Locate the cell with the specified text and output its [x, y] center coordinate. 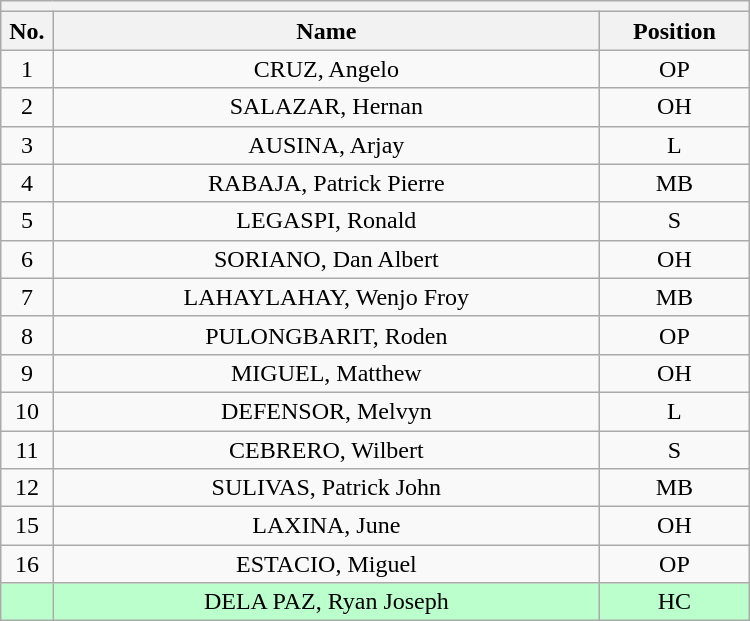
8 [27, 335]
1 [27, 69]
No. [27, 31]
11 [27, 449]
HC [675, 602]
Name [326, 31]
MIGUEL, Matthew [326, 373]
12 [27, 488]
4 [27, 183]
5 [27, 221]
10 [27, 411]
SALAZAR, Hernan [326, 107]
LEGASPI, Ronald [326, 221]
9 [27, 373]
7 [27, 297]
2 [27, 107]
ESTACIO, Miguel [326, 564]
15 [27, 526]
CRUZ, Angelo [326, 69]
Position [675, 31]
CEBRERO, Wilbert [326, 449]
SORIANO, Dan Albert [326, 259]
AUSINA, Arjay [326, 145]
LAHAYLAHAY, Wenjo Froy [326, 297]
LAXINA, June [326, 526]
DELA PAZ, Ryan Joseph [326, 602]
SULIVAS, Patrick John [326, 488]
3 [27, 145]
RABAJA, Patrick Pierre [326, 183]
DEFENSOR, Melvyn [326, 411]
16 [27, 564]
PULONGBARIT, Roden [326, 335]
6 [27, 259]
